Locate the cell with the specified text and output its [X, Y] center coordinate. 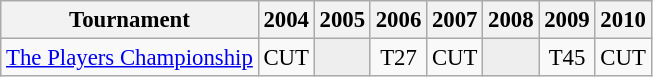
2005 [342, 20]
Tournament [130, 20]
T27 [398, 58]
2004 [286, 20]
2010 [623, 20]
2009 [567, 20]
2007 [455, 20]
The Players Championship [130, 58]
2006 [398, 20]
2008 [511, 20]
T45 [567, 58]
